Capture the cell that displays the provided text and extract its (X, Y) central coordinate. 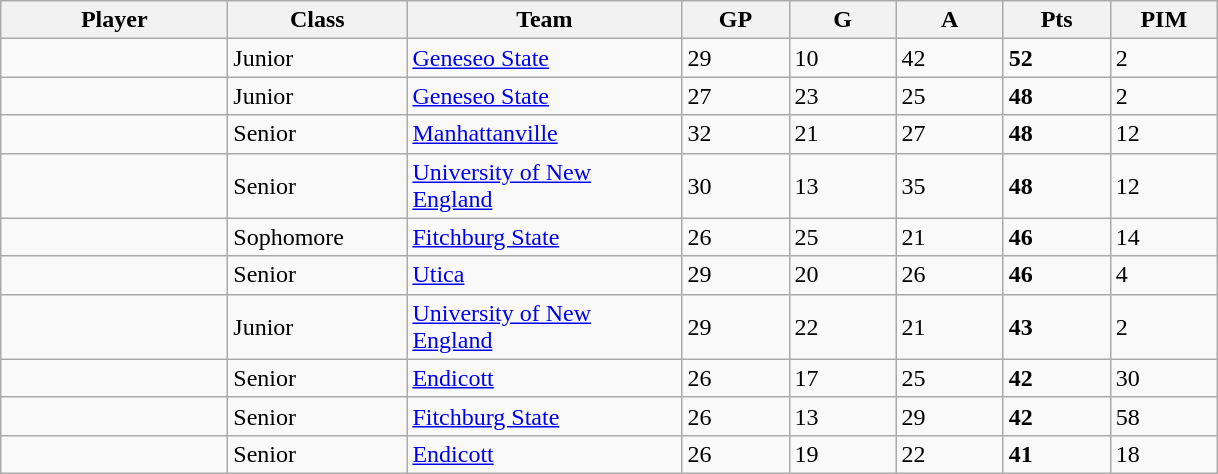
4 (1164, 275)
41 (1056, 454)
Team (544, 20)
10 (842, 58)
52 (1056, 58)
Manhattanville (544, 134)
43 (1056, 326)
Sophomore (318, 237)
GP (736, 20)
32 (736, 134)
19 (842, 454)
23 (842, 96)
G (842, 20)
20 (842, 275)
A (950, 20)
Utica (544, 275)
14 (1164, 237)
Class (318, 20)
58 (1164, 416)
17 (842, 378)
Player (114, 20)
18 (1164, 454)
PIM (1164, 20)
Pts (1056, 20)
35 (950, 186)
